For the text-containing cell, return its midpoint in [X, Y] coordinate format. 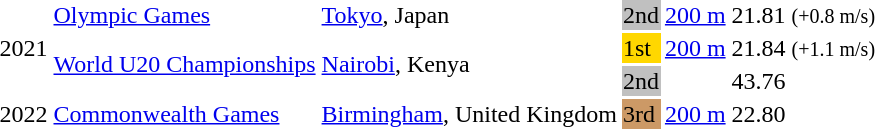
1st [640, 48]
Olympic Games [184, 15]
World U20 Championships [184, 64]
22.80 [758, 114]
43.76 [758, 81]
3rd [640, 114]
Commonwealth Games [184, 114]
Birmingham, United Kingdom [469, 114]
21.84 [758, 48]
Tokyo, Japan [469, 15]
21.81 [758, 15]
Nairobi, Kenya [469, 64]
